From the cell containing the given text, extract its center point as [X, Y] coordinate. 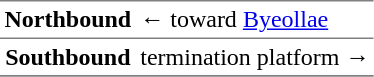
Southbound [68, 57]
← toward Byeollae [255, 20]
termination platform → [255, 57]
Northbound [68, 20]
